Extract the [x, y] coordinate from the center of the cell holding the provided text.  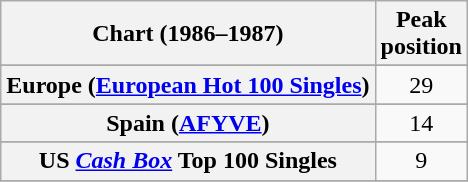
9 [421, 161]
Spain (AFYVE) [188, 123]
Chart (1986–1987) [188, 34]
US Cash Box Top 100 Singles [188, 161]
14 [421, 123]
29 [421, 85]
Europe (European Hot 100 Singles) [188, 85]
Peakposition [421, 34]
